Determine the (X, Y) coordinate at the center of the cell enclosing the given text.  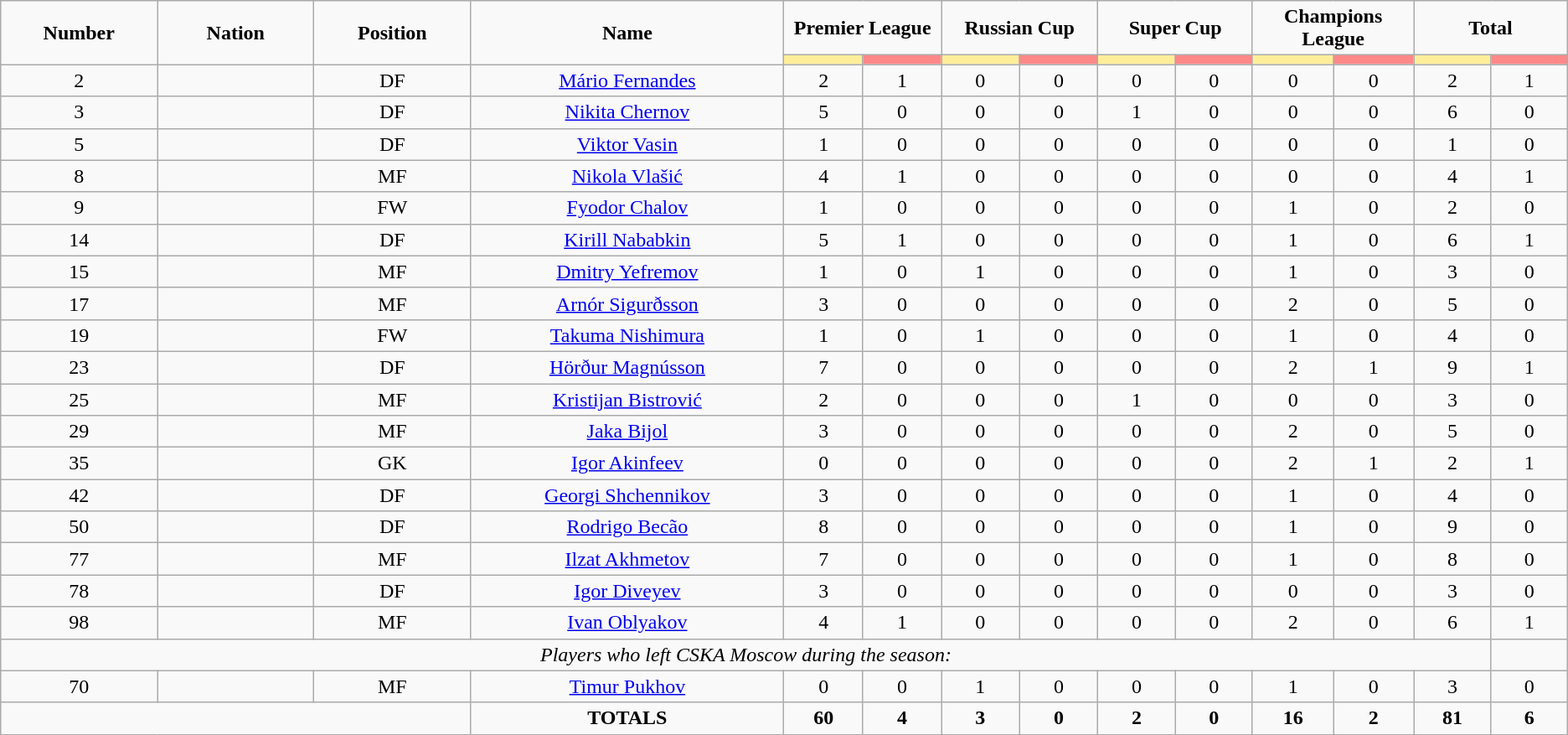
Total (1491, 28)
50 (79, 527)
78 (79, 591)
Igor Diveyev (627, 591)
Super Cup (1176, 28)
35 (79, 463)
Hörður Magnússon (627, 367)
Viktor Vasin (627, 144)
Nikola Vlašić (627, 176)
Rodrigo Becão (627, 527)
Name (627, 33)
15 (79, 272)
Ilzat Akhmetov (627, 559)
Takuma Nishimura (627, 335)
Jaka Bijol (627, 432)
Champions League (1333, 28)
25 (79, 400)
Kirill Nababkin (627, 240)
Fyodor Chalov (627, 208)
GK (392, 463)
29 (79, 432)
98 (79, 623)
Players who left CSKA Moscow during the season: (745, 655)
42 (79, 495)
TOTALS (627, 718)
Igor Akinfeev (627, 463)
81 (1452, 718)
Number (79, 33)
60 (823, 718)
Position (392, 33)
Mário Fernandes (627, 80)
Dmitry Yefremov (627, 272)
Arnór Sigurðsson (627, 303)
16 (1293, 718)
Russian Cup (1020, 28)
Ivan Oblyakov (627, 623)
Kristijan Bistrović (627, 400)
70 (79, 686)
Nation (236, 33)
19 (79, 335)
23 (79, 367)
77 (79, 559)
Nikita Chernov (627, 112)
Premier League (863, 28)
Timur Pukhov (627, 686)
14 (79, 240)
Georgi Shchennikov (627, 495)
17 (79, 303)
